Capture the cell that displays the provided text and extract its [x, y] central coordinate. 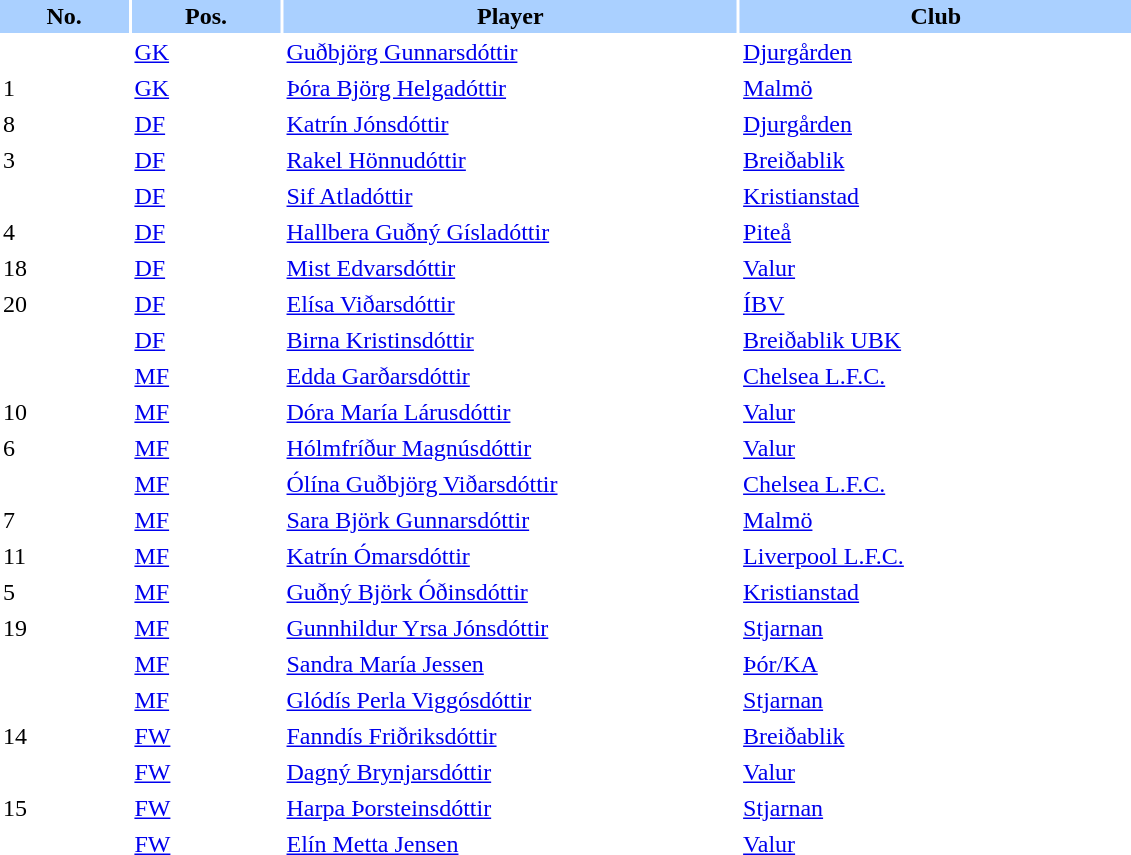
Glódís Perla Viggósdóttir [511, 700]
Þóra Björg Helgadóttir [511, 88]
Katrín Jónsdóttir [511, 124]
Ólína Guðbjörg Viðarsdóttir [511, 484]
1 [64, 88]
Dóra María Lárusdóttir [511, 412]
ÍBV [936, 304]
Hólmfríður Magnúsdóttir [511, 448]
Player [511, 16]
14 [64, 736]
11 [64, 556]
Elísa Viðarsdóttir [511, 304]
Sandra María Jessen [511, 664]
19 [64, 628]
10 [64, 412]
Piteå [936, 232]
7 [64, 520]
Edda Garðarsdóttir [511, 376]
5 [64, 592]
Dagný Brynjarsdóttir [511, 772]
Sif Atladóttir [511, 196]
8 [64, 124]
18 [64, 268]
Mist Edvarsdóttir [511, 268]
Sara Björk Gunnarsdóttir [511, 520]
Guðbjörg Gunnarsdóttir [511, 52]
Gunnhildur Yrsa Jónsdóttir [511, 628]
Fanndís Friðriksdóttir [511, 736]
Guðný Björk Óðinsdóttir [511, 592]
Liverpool L.F.C. [936, 556]
Þór/KA [936, 664]
Katrín Ómarsdóttir [511, 556]
3 [64, 160]
4 [64, 232]
Rakel Hönnudóttir [511, 160]
15 [64, 808]
Breiðablik UBK [936, 340]
Harpa Þorsteinsdóttir [511, 808]
20 [64, 304]
Club [936, 16]
Pos. [206, 16]
Birna Kristinsdóttir [511, 340]
6 [64, 448]
Hallbera Guðný Gísladóttir [511, 232]
No. [64, 16]
